Locate the cell with the specified text and output its [X, Y] center coordinate. 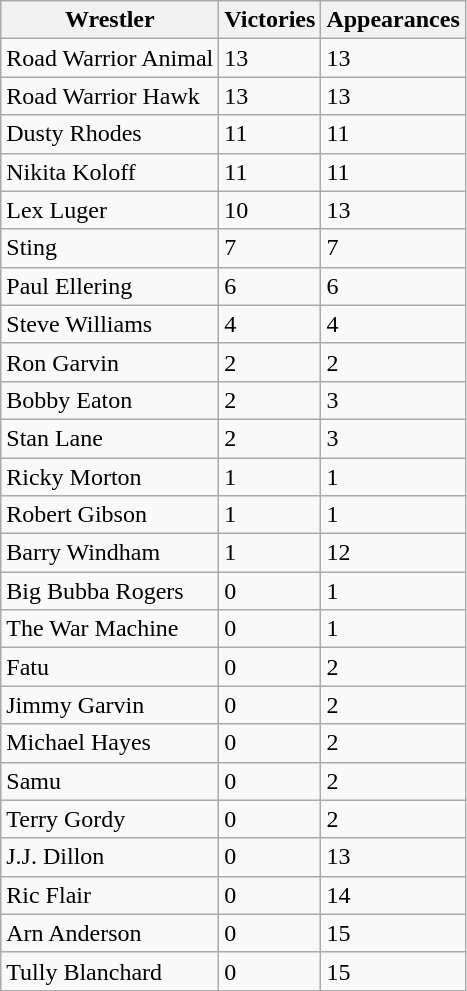
Road Warrior Hawk [110, 96]
Nikita Koloff [110, 172]
Stan Lane [110, 438]
Michael Hayes [110, 743]
14 [393, 895]
Fatu [110, 667]
Road Warrior Animal [110, 58]
Samu [110, 781]
Big Bubba Rogers [110, 591]
Ricky Morton [110, 477]
Ron Garvin [110, 362]
Ric Flair [110, 895]
12 [393, 553]
Jimmy Garvin [110, 705]
10 [270, 210]
Terry Gordy [110, 819]
Paul Ellering [110, 286]
Lex Luger [110, 210]
Victories [270, 20]
Dusty Rhodes [110, 134]
J.J. Dillon [110, 857]
Tully Blanchard [110, 971]
Robert Gibson [110, 515]
Barry Windham [110, 553]
Sting [110, 248]
Bobby Eaton [110, 400]
Appearances [393, 20]
Arn Anderson [110, 933]
Wrestler [110, 20]
The War Machine [110, 629]
Steve Williams [110, 324]
